Locate the cell with the specified text and output its (X, Y) center coordinate. 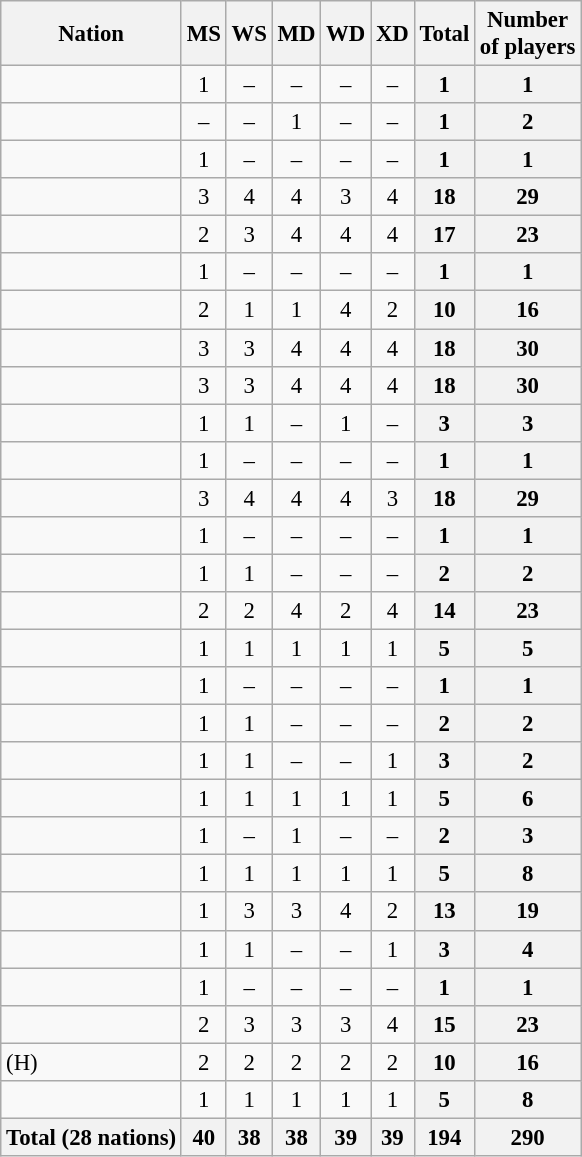
Numberof players (528, 34)
17 (444, 235)
194 (444, 1137)
MS (204, 34)
(H) (92, 1062)
Nation (92, 34)
WD (346, 34)
40 (204, 1137)
6 (528, 799)
14 (444, 611)
290 (528, 1137)
13 (444, 912)
Total (28 nations) (92, 1137)
19 (528, 912)
15 (444, 1024)
Total (444, 34)
XD (393, 34)
MD (296, 34)
WS (249, 34)
